Locate the cell with the specified text and output its [X, Y] center coordinate. 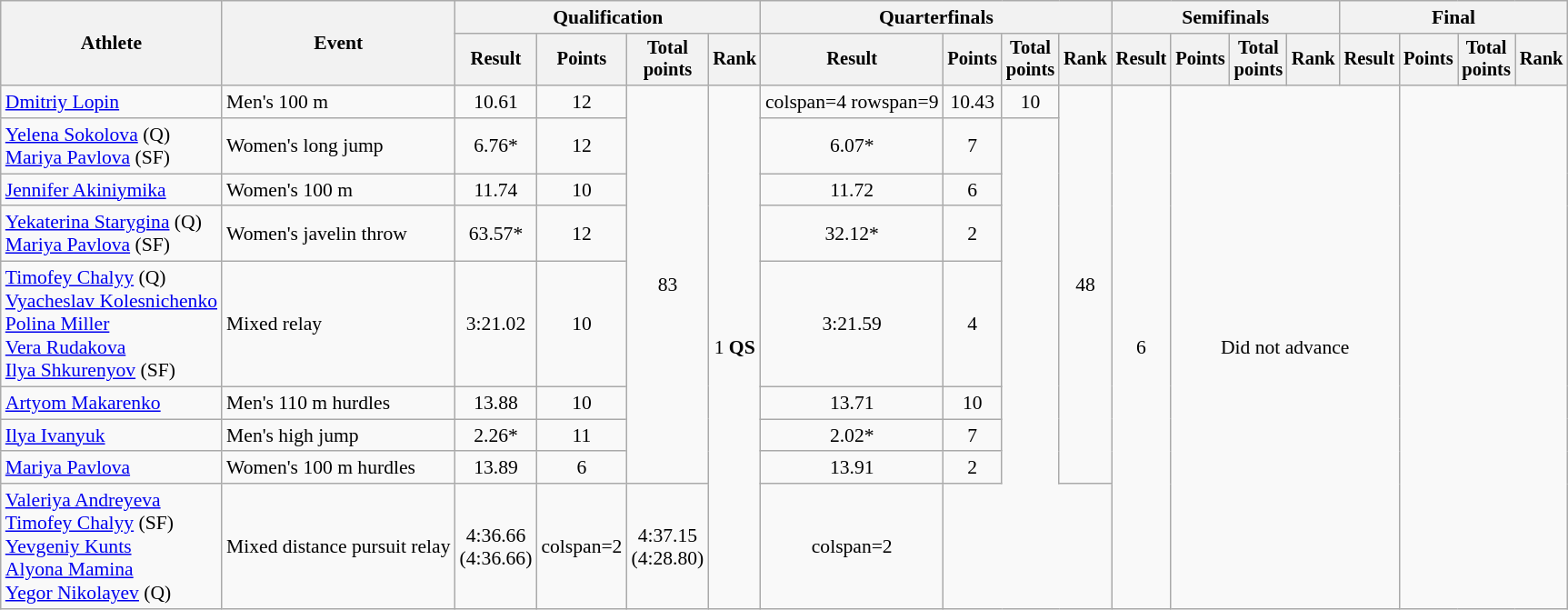
11 [582, 435]
Artyom Makarenko [111, 404]
Did not advance [1285, 347]
Timofey Chalyy (Q)Vyacheslav KolesnichenkoPolina MillerVera RudakovaIlya Shkurenyov (SF) [111, 325]
13.89 [496, 468]
2.02* [853, 435]
Mariya Pavlova [111, 468]
Dmitriy Lopin [111, 102]
1 QS [734, 347]
4:36.66(4:36.66) [496, 546]
Quarterfinals [936, 17]
3:21.02 [496, 325]
Yelena Sokolova (Q)Mariya Pavlova (SF) [111, 145]
48 [1085, 285]
Jennifer Akiniymika [111, 190]
Women's 100 m [338, 190]
10.61 [496, 102]
Men's high jump [338, 435]
6.07* [853, 145]
13.91 [853, 468]
3:21.59 [853, 325]
11.74 [496, 190]
2.26* [496, 435]
13.71 [853, 404]
63.57* [496, 235]
Ilya Ivanyuk [111, 435]
Event [338, 44]
13.88 [496, 404]
6.76* [496, 145]
Semifinals [1225, 17]
Qualification [608, 17]
Women's javelin throw [338, 235]
Women's 100 m hurdles [338, 468]
4 [972, 325]
83 [667, 285]
32.12* [853, 235]
Valeriya AndreyevaTimofey Chalyy (SF)Yevgeniy KuntsAlyona MaminaYegor Nikolayev (Q) [111, 546]
Final [1454, 17]
colspan=4 rowspan=9 [853, 102]
Men's 100 m [338, 102]
Mixed distance pursuit relay [338, 546]
11.72 [853, 190]
Mixed relay [338, 325]
10.43 [972, 102]
Women's long jump [338, 145]
Athlete [111, 44]
Men's 110 m hurdles [338, 404]
Yekaterina Starygina (Q)Mariya Pavlova (SF) [111, 235]
4:37.15(4:28.80) [667, 546]
